From the cell containing the given text, extract its center point as [X, Y] coordinate. 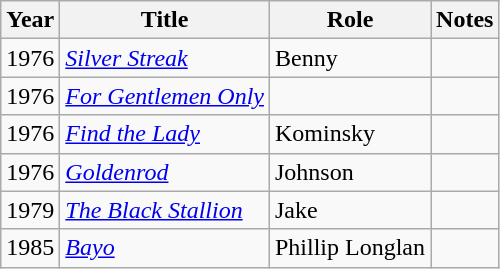
Goldenrod [165, 172]
Benny [350, 58]
For Gentlemen Only [165, 96]
Role [350, 20]
Silver Streak [165, 58]
1979 [30, 210]
Kominsky [350, 134]
Johnson [350, 172]
1985 [30, 248]
Find the Lady [165, 134]
Notes [465, 20]
Jake [350, 210]
The Black Stallion [165, 210]
Title [165, 20]
Phillip Longlan [350, 248]
Bayo [165, 248]
Year [30, 20]
